Extract the [X, Y] coordinate from the center of the cell holding the provided text.  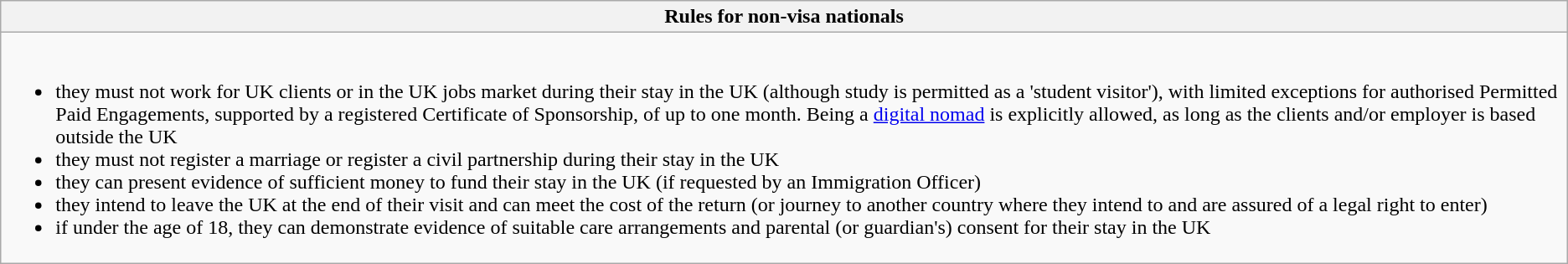
Rules for non-visa nationals [784, 17]
